Provide the [x, y] coordinate of the cell's center where the given text is located.  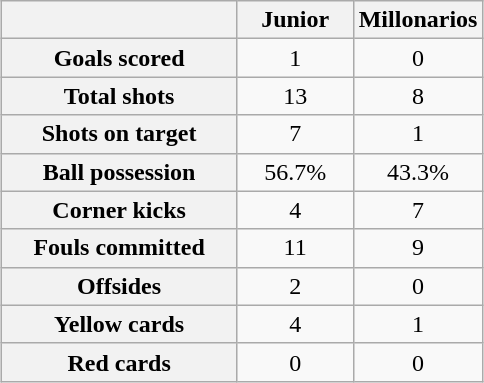
Millonarios [418, 20]
Shots on target [119, 134]
Total shots [119, 96]
13 [295, 96]
Corner kicks [119, 210]
Yellow cards [119, 324]
Red cards [119, 362]
Junior [295, 20]
56.7% [295, 172]
Ball possession [119, 172]
43.3% [418, 172]
9 [418, 248]
Fouls committed [119, 248]
2 [295, 286]
8 [418, 96]
11 [295, 248]
Offsides [119, 286]
Goals scored [119, 58]
